For the text-containing cell, return its midpoint in (X, Y) coordinate format. 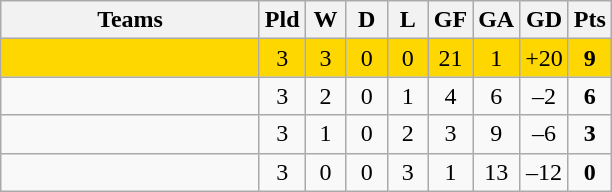
–12 (544, 172)
Teams (130, 20)
W (326, 20)
GF (450, 20)
Pts (590, 20)
Pld (282, 20)
13 (496, 172)
GA (496, 20)
GD (544, 20)
–2 (544, 96)
21 (450, 58)
4 (450, 96)
+20 (544, 58)
L (408, 20)
–6 (544, 134)
D (366, 20)
